Return (X, Y) of the center of cell containing provided text 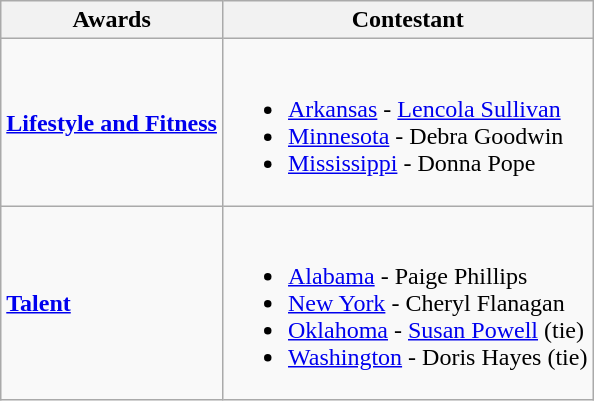
Arkansas - Lencola Sullivan Minnesota - Debra Goodwin Mississippi - Donna Pope (407, 122)
Awards (112, 20)
Contestant (407, 20)
Talent (112, 303)
Alabama - Paige Phillips New York - Cheryl Flanagan Oklahoma - Susan Powell (tie) Washington - Doris Hayes (tie) (407, 303)
Lifestyle and Fitness (112, 122)
